Scan for the cell matching the given text and deliver its (X, Y) coordinate at center. 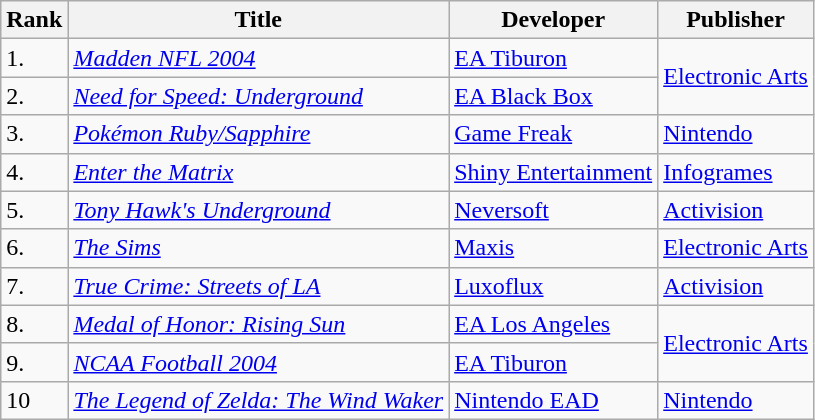
Enter the Matrix (258, 172)
Maxis (554, 248)
Need for Speed: Underground (258, 96)
1. (34, 58)
NCAA Football 2004 (258, 362)
10 (34, 400)
6. (34, 248)
Pokémon Ruby/Sapphire (258, 134)
Neversoft (554, 210)
Shiny Entertainment (554, 172)
Nintendo EAD (554, 400)
9. (34, 362)
7. (34, 286)
The Legend of Zelda: The Wind Waker (258, 400)
2. (34, 96)
Developer (554, 20)
True Crime: Streets of LA (258, 286)
Tony Hawk's Underground (258, 210)
EA Black Box (554, 96)
Publisher (736, 20)
Luxoflux (554, 286)
The Sims (258, 248)
8. (34, 324)
Infogrames (736, 172)
EA Los Angeles (554, 324)
Title (258, 20)
4. (34, 172)
Game Freak (554, 134)
Medal of Honor: Rising Sun (258, 324)
Rank (34, 20)
Madden NFL 2004 (258, 58)
5. (34, 210)
3. (34, 134)
